Search for the cell housing the specified text and yield its (X, Y) center coordinate. 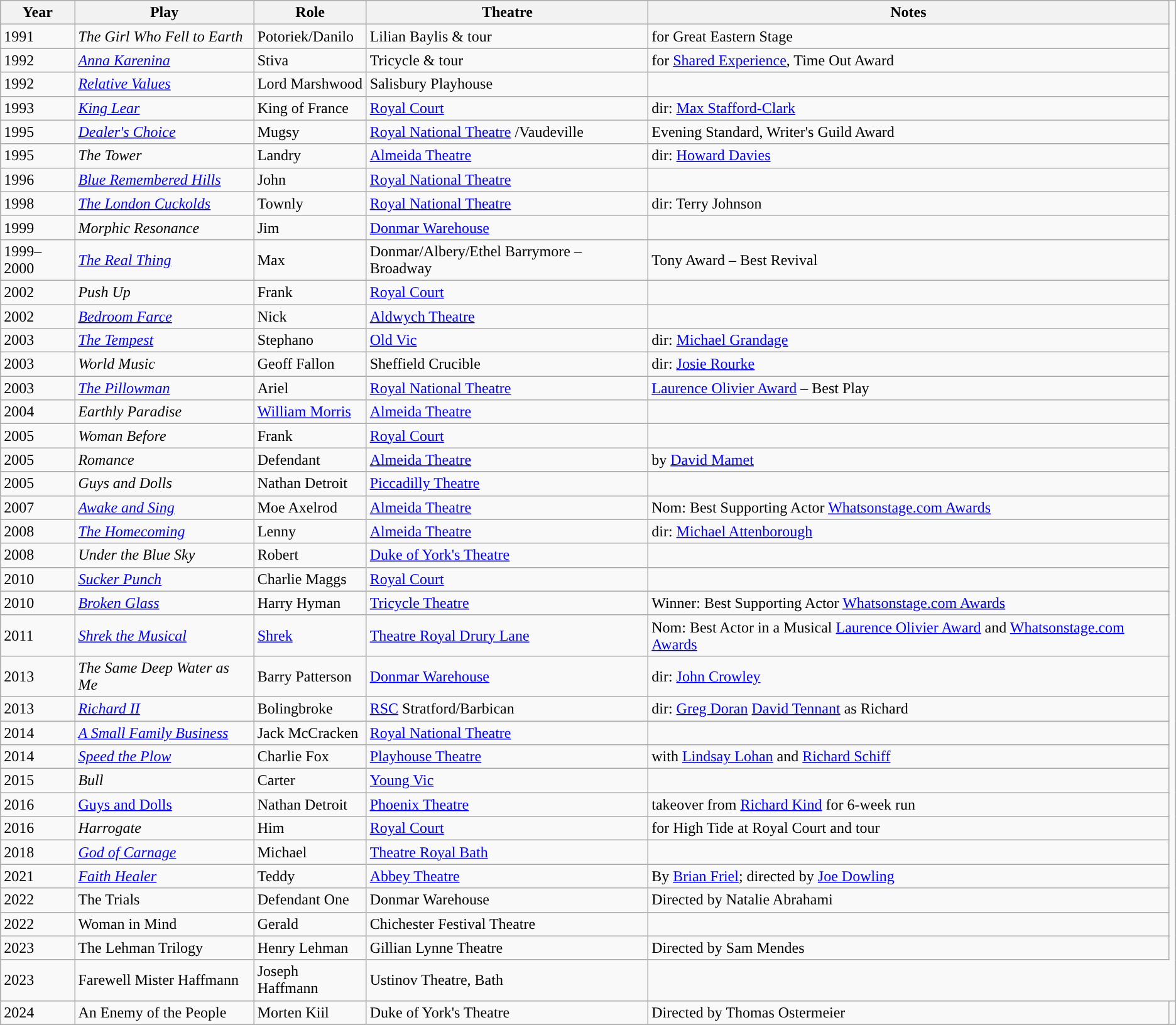
Year (38, 13)
Him (310, 828)
2015 (38, 781)
Push Up (165, 292)
for Great Eastern Stage (908, 36)
Defendant One (310, 900)
The Girl Who Fell to Earth (165, 36)
2011 (38, 636)
Sheffield Crucible (508, 364)
by David Mamet (908, 460)
Morten Kiil (310, 1012)
Michael (310, 852)
Henry Lehman (310, 948)
2021 (38, 876)
Shrek (310, 636)
Play (165, 13)
Speed the Plow (165, 757)
for High Tide at Royal Court and tour (908, 828)
Bedroom Farce (165, 316)
Romance (165, 460)
Nom: Best Actor in a Musical Laurence Olivier Award and Whatsonstage.com Awards (908, 636)
with Lindsay Lohan and Richard Schiff (908, 757)
2004 (38, 412)
Moe Axelrod (310, 507)
The London Cuckolds (165, 203)
Abbey Theatre (508, 876)
RSC Stratford/Barbican (508, 708)
Phoenix Theatre (508, 805)
Dealer's Choice (165, 132)
dir: Michael Grandage (908, 340)
The Lehman Trilogy (165, 948)
The Same Deep Water as Me (165, 676)
Mugsy (310, 132)
Ustinov Theatre, Bath (508, 980)
Harry Hyman (310, 603)
Bull (165, 781)
Role (310, 13)
dir: Josie Rourke (908, 364)
King of France (310, 108)
Tricycle Theatre (508, 603)
Sucker Punch (165, 579)
Directed by Thomas Ostermeier (908, 1012)
Theatre (508, 13)
Geoff Fallon (310, 364)
2024 (38, 1012)
Chichester Festival Theatre (508, 924)
Nom: Best Supporting Actor Whatsonstage.com Awards (908, 507)
Bolingbroke (310, 708)
Aldwych Theatre (508, 316)
1998 (38, 203)
Charlie Fox (310, 757)
Theatre Royal Bath (508, 852)
Laurence Olivier Award – Best Play (908, 388)
Gillian Lynne Theatre (508, 948)
Jack McCracken (310, 733)
Teddy (310, 876)
Shrek the Musical (165, 636)
An Enemy of the People (165, 1012)
Jim (310, 227)
Lenny (310, 531)
dir: Max Stafford-Clark (908, 108)
1999–2000 (38, 260)
Notes (908, 13)
King Lear (165, 108)
1991 (38, 36)
dir: John Crowley (908, 676)
William Morris (310, 412)
Playhouse Theatre (508, 757)
Relative Values (165, 84)
Potoriek/Danilo (310, 36)
for Shared Experience, Time Out Award (908, 60)
Ariel (310, 388)
1996 (38, 180)
Morphic Resonance (165, 227)
takeover from Richard Kind for 6-week run (908, 805)
1999 (38, 227)
dir: Greg Doran David Tennant as Richard (908, 708)
Charlie Maggs (310, 579)
Directed by Sam Mendes (908, 948)
Salisbury Playhouse (508, 84)
Winner: Best Supporting Actor Whatsonstage.com Awards (908, 603)
Harrogate (165, 828)
World Music (165, 364)
dir: Michael Attenborough (908, 531)
Directed by Natalie Abrahami (908, 900)
Woman in Mind (165, 924)
dir: Howard Davies (908, 156)
Faith Healer (165, 876)
Nick (310, 316)
Woman Before (165, 436)
Theatre Royal Drury Lane (508, 636)
The Real Thing (165, 260)
Carter (310, 781)
Lilian Baylis & tour (508, 36)
dir: Terry Johnson (908, 203)
Evening Standard, Writer's Guild Award (908, 132)
Earthly Paradise (165, 412)
Lord Marshwood (310, 84)
John (310, 180)
The Homecoming (165, 531)
God of Carnage (165, 852)
Tricycle & tour (508, 60)
Farewell Mister Haffmann (165, 980)
A Small Family Business (165, 733)
Defendant (310, 460)
By Brian Friel; directed by Joe Dowling (908, 876)
Stephano (310, 340)
Blue Remembered Hills (165, 180)
2018 (38, 852)
Landry (310, 156)
The Pillowman (165, 388)
The Trials (165, 900)
Royal National Theatre /Vaudeville (508, 132)
Young Vic (508, 781)
Piccadilly Theatre (508, 484)
2007 (38, 507)
Max (310, 260)
Barry Patterson (310, 676)
Old Vic (508, 340)
Robert (310, 555)
Joseph Haffmann (310, 980)
Under the Blue Sky (165, 555)
Anna Karenina (165, 60)
Townly (310, 203)
1993 (38, 108)
The Tower (165, 156)
Stiva (310, 60)
Tony Award – Best Revival (908, 260)
Awake and Sing (165, 507)
Richard II (165, 708)
Broken Glass (165, 603)
The Tempest (165, 340)
Gerald (310, 924)
Donmar/Albery/Ethel Barrymore – Broadway (508, 260)
